Locate the cell with the specified text and output its [x, y] center coordinate. 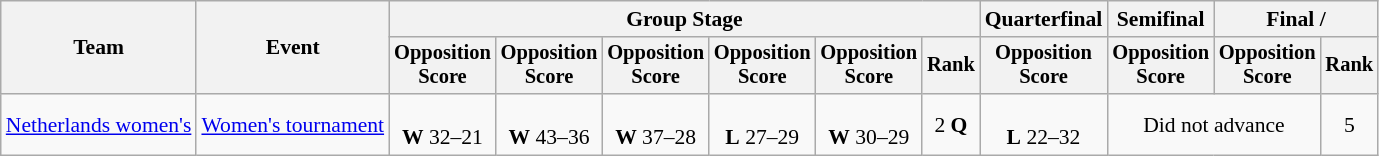
L 22–32 [1044, 124]
Semifinal [1160, 19]
W 32–21 [442, 124]
W 30–29 [870, 124]
Team [99, 48]
Women's tournament [292, 124]
Group Stage [684, 19]
Event [292, 48]
Final / [1296, 19]
W 37–28 [656, 124]
L 27–29 [762, 124]
Netherlands women's [99, 124]
2 Q [951, 124]
W 43–36 [550, 124]
5 [1350, 124]
Quarterfinal [1044, 19]
Did not advance [1214, 124]
